Return (x, y) of the center of cell containing provided text 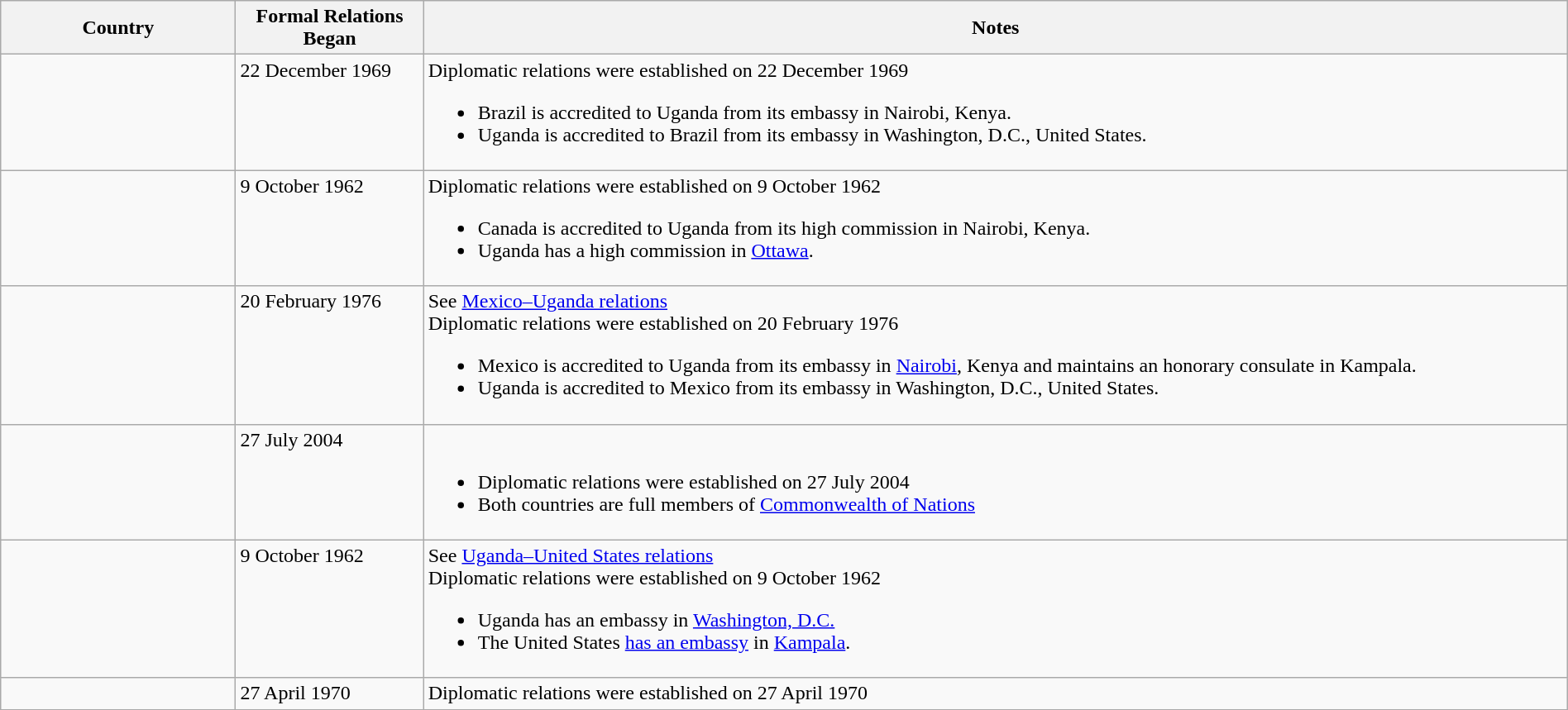
27 July 2004 (329, 482)
Diplomatic relations were established on 27 April 1970 (996, 693)
20 February 1976 (329, 355)
22 December 1969 (329, 112)
Diplomatic relations were established on 27 July 2004Both countries are full members of Commonwealth of Nations (996, 482)
Country (118, 28)
Formal Relations Began (329, 28)
27 April 1970 (329, 693)
Notes (996, 28)
